Locate the cell with the specified text and output its (X, Y) center coordinate. 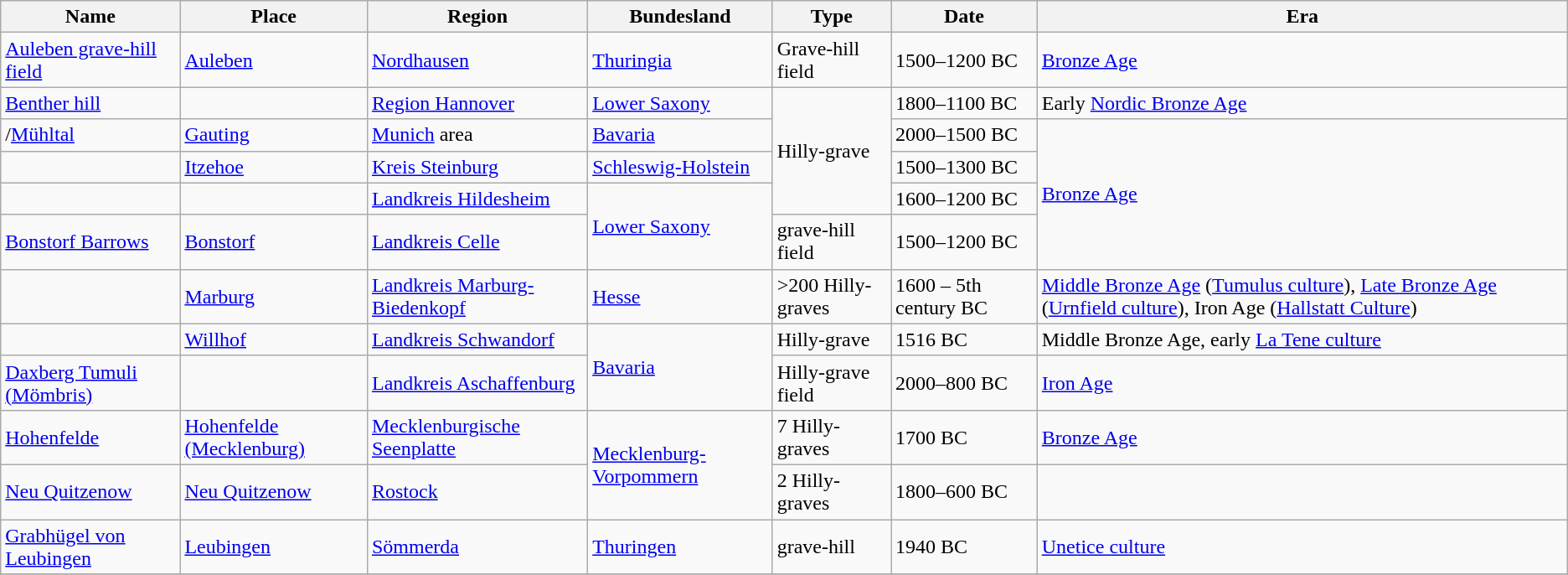
Rostock (477, 491)
Landkreis Schwandorf (477, 339)
1940 BC (965, 547)
Landkreis Aschaffenburg (477, 382)
Grave-hill field (831, 60)
1800–600 BC (965, 491)
Early Nordic Bronze Age (1302, 103)
2000–800 BC (965, 382)
Auleben (274, 60)
Unetice culture (1302, 547)
Place (274, 17)
Region Hannover (477, 103)
Bonstorf Barrows (90, 241)
Middle Bronze Age, early La Tene culture (1302, 339)
Era (1302, 17)
7 Hilly-graves (831, 438)
Thuringen (680, 547)
Name (90, 17)
Leubingen (274, 547)
1500–1300 BC (965, 167)
Hilly-grave field (831, 382)
Landkreis Marburg-Biedenkopf (477, 297)
grave-hill (831, 547)
grave-hill field (831, 241)
Landkreis Hildesheim (477, 199)
Willhof (274, 339)
Sömmerda (477, 547)
Bundesland (680, 17)
Type (831, 17)
Munich area (477, 135)
Landkreis Celle (477, 241)
Benther hill (90, 103)
1600–1200 BC (965, 199)
Auleben grave-hill field (90, 60)
Mecklenburg-Vorpommern (680, 464)
1516 BC (965, 339)
Region (477, 17)
>200 Hilly-graves (831, 297)
2000–1500 BC (965, 135)
Gauting (274, 135)
Hohenfelde (90, 438)
Daxberg Tumuli (Mömbris) (90, 382)
Mecklenburgische Seenplatte (477, 438)
/Mühltal (90, 135)
Date (965, 17)
Middle Bronze Age (Tumulus culture), Late Bronze Age (Urnfield culture), Iron Age (Hallstatt Culture) (1302, 297)
1700 BC (965, 438)
Hesse (680, 297)
Nordhausen (477, 60)
1600 – 5th century BC (965, 297)
Bonstorf (274, 241)
2 Hilly-graves (831, 491)
Hohenfelde (Mecklenburg) (274, 438)
Iron Age (1302, 382)
Kreis Steinburg (477, 167)
Grabhügel von Leubingen (90, 547)
Thuringia (680, 60)
1800–1100 BC (965, 103)
Marburg (274, 297)
Itzehoe (274, 167)
Schleswig-Holstein (680, 167)
